Scan for the cell matching the given text and deliver its (x, y) coordinate at center. 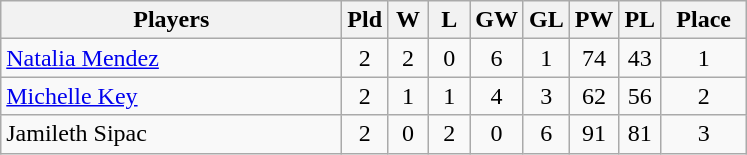
4 (497, 96)
43 (640, 58)
Players (172, 20)
Pld (365, 20)
Natalia Mendez (172, 58)
74 (594, 58)
Michelle Key (172, 96)
L (450, 20)
PL (640, 20)
PW (594, 20)
62 (594, 96)
GL (546, 20)
W (408, 20)
Jamileth Sipac (172, 134)
81 (640, 134)
91 (594, 134)
Place (704, 20)
GW (497, 20)
56 (640, 96)
